Detect which cell encompasses the target text, then output its [x, y] center coordinate. 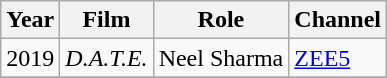
2019 [30, 58]
Role [221, 20]
Channel [338, 20]
ZEE5 [338, 58]
D.A.T.E. [106, 58]
Film [106, 20]
Neel Sharma [221, 58]
Year [30, 20]
